Search for the cell housing the specified text and yield its (X, Y) center coordinate. 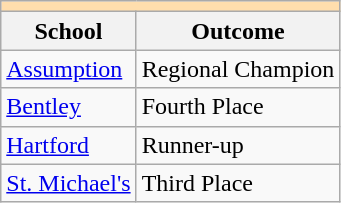
Third Place (238, 183)
Bentley (68, 107)
Assumption (68, 69)
Outcome (238, 31)
St. Michael's (68, 183)
Hartford (68, 145)
Runner-up (238, 145)
School (68, 31)
Regional Champion (238, 69)
Fourth Place (238, 107)
